Scan for the cell matching the given text and deliver its (x, y) coordinate at center. 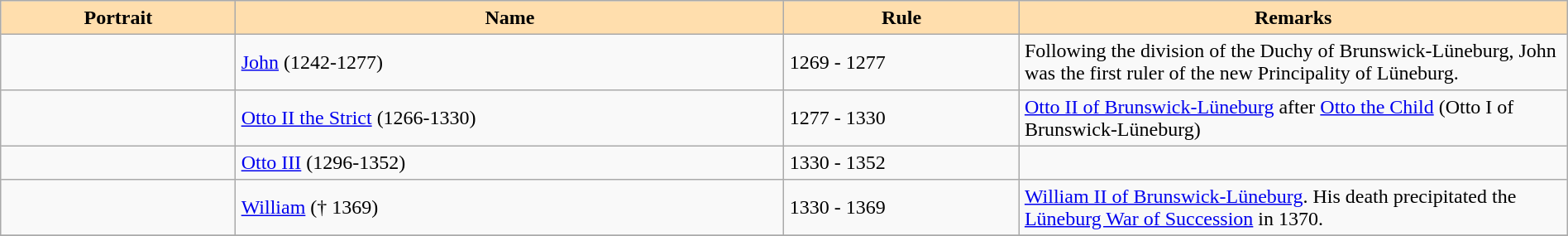
Otto II the Strict (1266-1330) (509, 118)
Name (509, 17)
Portrait (118, 17)
William († 1369) (509, 208)
1277 - 1330 (901, 118)
Otto II of Brunswick-Lüneburg after Otto the Child (Otto I of Brunswick-Lüneburg) (1293, 118)
Otto III (1296-1352) (509, 162)
Remarks (1293, 17)
1269 - 1277 (901, 62)
Rule (901, 17)
1330 - 1369 (901, 208)
Following the division of the Duchy of Brunswick-Lüneburg, John was the first ruler of the new Principality of Lüneburg. (1293, 62)
William II of Brunswick-Lüneburg. His death precipitated the Lüneburg War of Succession in 1370. (1293, 208)
John (1242-1277) (509, 62)
1330 - 1352 (901, 162)
